Search for the cell housing the specified text and yield its (x, y) center coordinate. 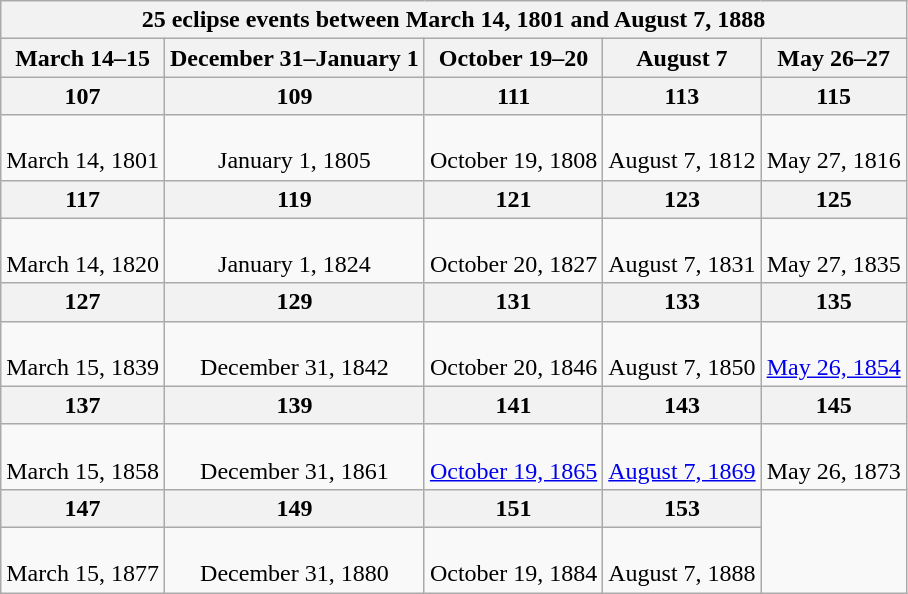
May 27, 1835 (834, 250)
121 (513, 199)
135 (834, 302)
139 (294, 405)
May 26, 1873 (834, 456)
127 (83, 302)
133 (682, 302)
March 14, 1801 (83, 148)
August 7, 1812 (682, 148)
March 14–15 (83, 58)
115 (834, 96)
153 (682, 508)
147 (83, 508)
August 7, 1888 (682, 560)
January 1, 1824 (294, 250)
October 19, 1865 (513, 456)
March 15, 1877 (83, 560)
141 (513, 405)
May 26, 1854 (834, 354)
May 27, 1816 (834, 148)
117 (83, 199)
111 (513, 96)
October 20, 1827 (513, 250)
December 31, 1880 (294, 560)
August 7, 1850 (682, 354)
131 (513, 302)
January 1, 1805 (294, 148)
113 (682, 96)
137 (83, 405)
25 eclipse events between March 14, 1801 and August 7, 1888 (454, 20)
109 (294, 96)
May 26–27 (834, 58)
October 20, 1846 (513, 354)
August 7 (682, 58)
107 (83, 96)
129 (294, 302)
March 14, 1820 (83, 250)
August 7, 1869 (682, 456)
123 (682, 199)
145 (834, 405)
March 15, 1839 (83, 354)
125 (834, 199)
October 19, 1884 (513, 560)
August 7, 1831 (682, 250)
October 19–20 (513, 58)
149 (294, 508)
151 (513, 508)
December 31–January 1 (294, 58)
December 31, 1842 (294, 354)
March 15, 1858 (83, 456)
143 (682, 405)
119 (294, 199)
December 31, 1861 (294, 456)
October 19, 1808 (513, 148)
